Extract the (x, y) coordinate from the center of the cell holding the provided text.  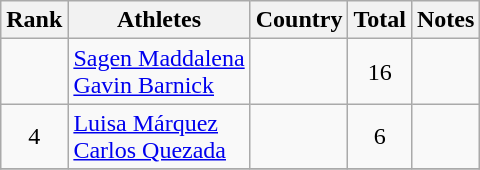
Rank (34, 20)
Notes (445, 20)
Country (299, 20)
4 (34, 136)
Luisa MárquezCarlos Quezada (159, 136)
6 (380, 136)
Sagen MaddalenaGavin Barnick (159, 72)
16 (380, 72)
Total (380, 20)
Athletes (159, 20)
